Capture the cell that displays the provided text and extract its [x, y] central coordinate. 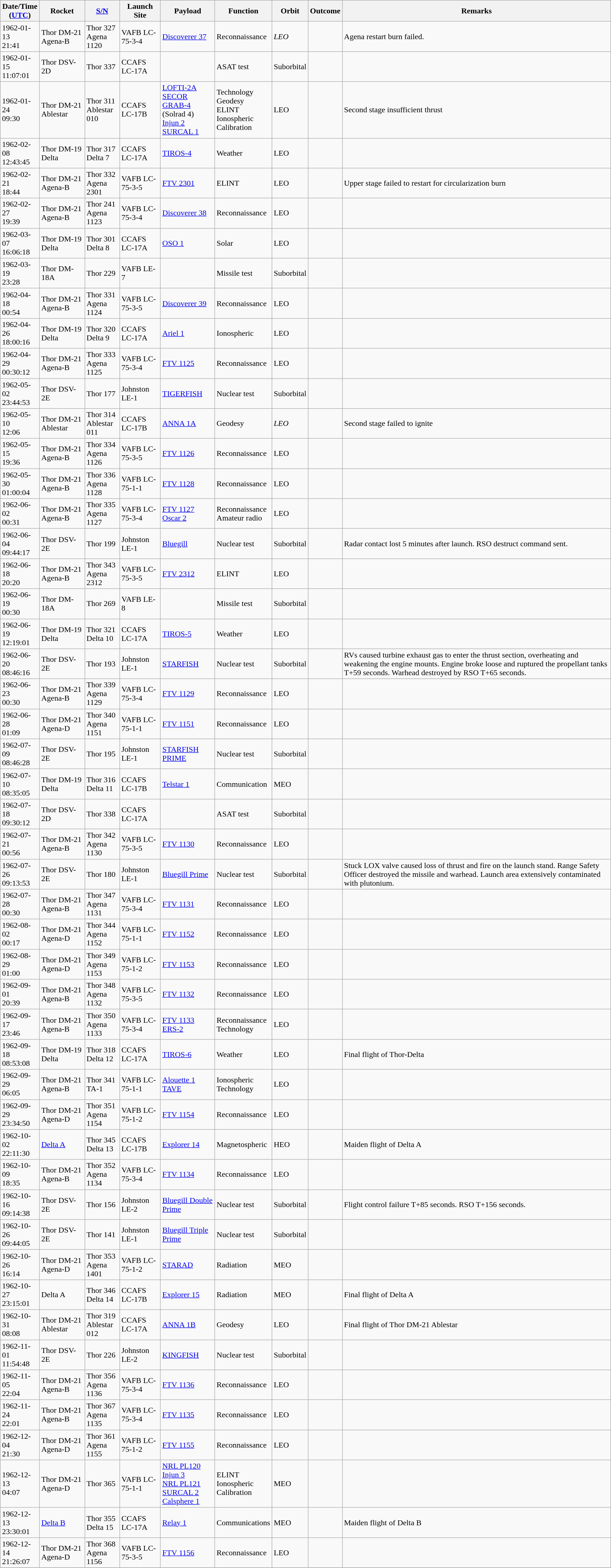
1962-10-0918:35 [20, 1174]
TIROS-6 [188, 1054]
Rocket [62, 11]
Thor 321Delta 10 [102, 634]
Thor 336Agena 1128 [102, 484]
Maiden flight of Delta B [477, 1523]
FTV 1154 [188, 1114]
1962-06-1912:19:01 [20, 634]
Thor 327Agena 1120 [102, 37]
OSO 1 [188, 243]
Thor 335Agena 1127 [102, 514]
Thor 355Delta 15 [102, 1523]
Flight control failure T+85 seconds. RSO T+156 seconds. [477, 1204]
Thor 317Delta 7 [102, 153]
Radar contact lost 5 minutes after launch. RSO destruct command sent. [477, 544]
1962-09-2906:05 [20, 1084]
Thor 352Agena 1134 [102, 1174]
Thor 351Agena 1154 [102, 1114]
Thor 319Ablestar 012 [102, 1325]
1962-01-1511:07:01 [20, 67]
Thor 344Agena 1152 [102, 934]
Ionospheric [243, 333]
Alouette 1TAVE [188, 1084]
Thor 341TA-1 [102, 1084]
Upper stage failed to restart for circularization burn [477, 183]
1962-06-2300:30 [20, 694]
Thor 343Agena 2312 [102, 574]
1962-10-1609:14:38 [20, 1204]
1962-09-1808:53:08 [20, 1054]
LOFTI-2ASECORGRAB-4 (Solrad 4)Injun 2SURCAL 1 [188, 110]
Thor 333Agena 1125 [102, 363]
1962-05-1012:06 [20, 424]
ANNA 1A [188, 424]
STARFISH [188, 664]
1962-05-0223:44:53 [20, 394]
Thor 314Ablestar 011 [102, 424]
Thor 193 [102, 664]
STARFISH PRIME [188, 754]
Bluegill Triple Prime [188, 1234]
Thor 348Agena 1132 [102, 994]
1962-02-0812:43:45 [20, 153]
Thor 226 [102, 1355]
Explorer 14 [188, 1144]
Explorer 15 [188, 1295]
ELINTIonosphericCalibration [243, 1484]
Maiden flight of Delta A [477, 1144]
1962-12-1421:26:07 [20, 1553]
FTV 1156 [188, 1553]
1962-12-1323:30:01 [20, 1523]
1962-02-2118:44 [20, 183]
1962-01-2409:30 [20, 110]
Bluegill Double Prime [188, 1204]
FTV 1132 [188, 994]
Thor 177 [102, 394]
1962-03-1923:28 [20, 273]
Agena restart burn failed. [477, 37]
1962-02-2719:39 [20, 213]
Thor 356Agena 1136 [102, 1385]
Thor 180 [102, 874]
Discoverer 37 [188, 37]
FTV 1127Oscar 2 [188, 514]
TIGERFISH [188, 394]
FTV 1134 [188, 1174]
FTV 1153 [188, 964]
HEO [290, 1144]
FTV 1152 [188, 934]
1962-09-1723:46 [20, 1024]
1962-04-1800:54 [20, 303]
VAFB LE-8 [140, 604]
Thor 301Delta 8 [102, 243]
1962-11-0111:54:48 [20, 1355]
FTV 1151 [188, 724]
TIROS-5 [188, 634]
1962-01-1321:41 [20, 37]
Thor 195 [102, 754]
1962-12-1304:07 [20, 1484]
Thor 332Agena 2301 [102, 183]
1962-06-0200:31 [20, 514]
1962-07-2609:13:53 [20, 874]
Thor 345Delta 13 [102, 1144]
TechnologyGeodesyELINTIonosphericCalibration [243, 110]
Date/Time(UTC) [20, 11]
ANNA 1B [188, 1325]
Thor 318Delta 12 [102, 1054]
Thor 368Agena 1156 [102, 1553]
FTV 1130 [188, 844]
Thor 361Agena 1155 [102, 1445]
1962-08-2901:00 [20, 964]
Final flight of Thor DM-21 Ablestar [477, 1325]
1962-10-3108:08 [20, 1325]
VAFB LE-7 [140, 273]
1962-11-2422:01 [20, 1415]
Bluegill [188, 544]
1962-04-2618:00:16 [20, 333]
1962-10-2723:15:01 [20, 1295]
1962-06-2008:46:16 [20, 664]
Thor 141 [102, 1234]
1962-04-2900:30:12 [20, 363]
Bluegill Prime [188, 874]
Final flight of Delta A [477, 1295]
Final flight of Thor-Delta [477, 1054]
ReconnaissanceAmateur radio [243, 514]
1962-05-3001:00:04 [20, 484]
Thor 365 [102, 1484]
ReconnaissanceTechnology [243, 1024]
1962-07-0908:46:28 [20, 754]
1962-12-0421:30 [20, 1445]
NRL PL120Injun 3NRL PL121SURCAL 2Calsphere 1 [188, 1484]
Discoverer 39 [188, 303]
1962-06-2801:09 [20, 724]
S/N [102, 11]
Thor 311Ablestar 010 [102, 110]
Thor 346Delta 14 [102, 1295]
1962-09-2923:34:50 [20, 1114]
Thor 353Agena 1401 [102, 1265]
FTV 1129 [188, 694]
Thor 229 [102, 273]
KINGFISH [188, 1355]
Delta B [62, 1523]
1962-10-2609:44:05 [20, 1234]
Thor 367Agena 1135 [102, 1415]
Outcome [325, 11]
1962-11-0522:04 [20, 1385]
1962-07-2800:30 [20, 904]
Thor 320Delta 9 [102, 333]
Thor 241Agena 1123 [102, 213]
Remarks [477, 11]
FTV 1133ERS-2 [188, 1024]
Thor 349Agena 1153 [102, 964]
1962-08-0200:17 [20, 934]
FTV 1128 [188, 484]
1962-03-0716:06:18 [20, 243]
FTV 1125 [188, 363]
TIROS-4 [188, 153]
Telstar 1 [188, 784]
1962-06-1900:30 [20, 604]
Thor 337 [102, 67]
Relay 1 [188, 1523]
1962-07-2100:56 [20, 844]
1962-06-0409:44:17 [20, 544]
Thor 347Agena 1131 [102, 904]
FTV 1136 [188, 1385]
1962-10-0222:11:30 [20, 1144]
FTV 1155 [188, 1445]
Solar [243, 243]
Function [243, 11]
IonosphericTechnology [243, 1084]
Second stage failed to ignite [477, 424]
Thor 316Delta 11 [102, 784]
Thor 339Agena 1129 [102, 694]
1962-05-1519:36 [20, 454]
Launch Site [140, 11]
FTV 2301 [188, 183]
Thor 156 [102, 1204]
Thor 331Agena 1124 [102, 303]
Magnetospheric [243, 1144]
FTV 1126 [188, 454]
Communication [243, 784]
Thor 342Agena 1130 [102, 844]
1962-07-1809:30:12 [20, 814]
Ariel 1 [188, 333]
Thor 334Agena 1126 [102, 454]
Thor 199 [102, 544]
1962-10-2616:14 [20, 1265]
1962-07-1008:35:05 [20, 784]
Orbit [290, 11]
Communications [243, 1523]
Discoverer 38 [188, 213]
FTV 2312 [188, 574]
Thor 338 [102, 814]
Thor 340Agena 1151 [102, 724]
Payload [188, 11]
STARAD [188, 1265]
1962-09-0120:39 [20, 994]
Thor 269 [102, 604]
1962-06-1820:20 [20, 574]
FTV 1135 [188, 1415]
Second stage insufficient thrust [477, 110]
Thor 350Agena 1133 [102, 1024]
FTV 1131 [188, 904]
